Pinpoint the cell where the given text exists, returning its [X, Y] midpoint coordinate. 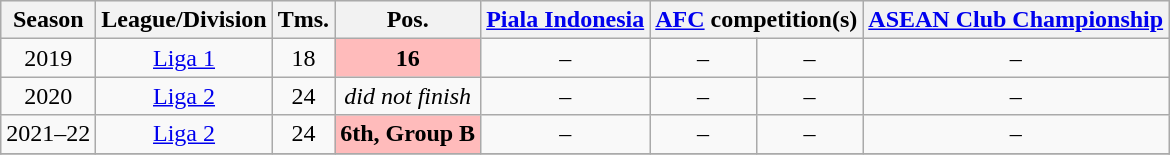
Liga 1 [184, 58]
2019 [48, 58]
Season [48, 20]
Pos. [408, 20]
Tms. [303, 20]
6th, Group B [408, 134]
did not finish [408, 96]
League/Division [184, 20]
18 [303, 58]
ASEAN Club Championship [1016, 20]
2020 [48, 96]
AFC competition(s) [756, 20]
Piala Indonesia [566, 20]
16 [408, 58]
2021–22 [48, 134]
